Search for the cell housing the specified text and yield its [x, y] center coordinate. 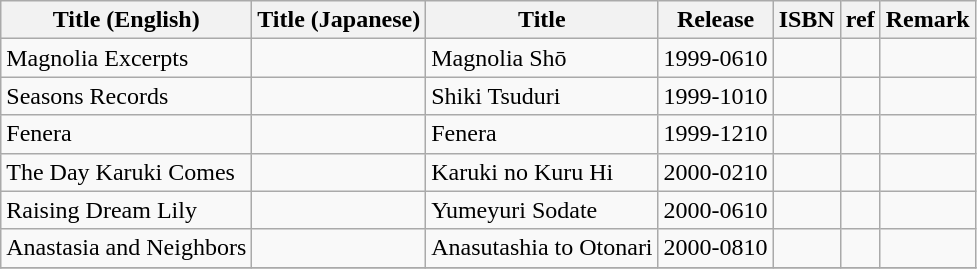
Raising Dream Lily [126, 210]
Yumeyuri Sodate [542, 210]
Remark [928, 20]
Title [542, 20]
Karuki no Kuru Hi [542, 172]
1999-1010 [716, 96]
The Day Karuki Comes [126, 172]
Anastasia and Neighbors [126, 248]
2000-0810 [716, 248]
Release [716, 20]
2000-0610 [716, 210]
Magnolia Excerpts [126, 58]
Anasutashia to Otonari [542, 248]
2000-0210 [716, 172]
1999-0610 [716, 58]
1999-1210 [716, 134]
Shiki Tsuduri [542, 96]
Title (English) [126, 20]
ISBN [806, 20]
Seasons Records [126, 96]
Magnolia Shō [542, 58]
Title (Japanese) [339, 20]
ref [860, 20]
